Scan for the cell matching the given text and deliver its [X, Y] coordinate at center. 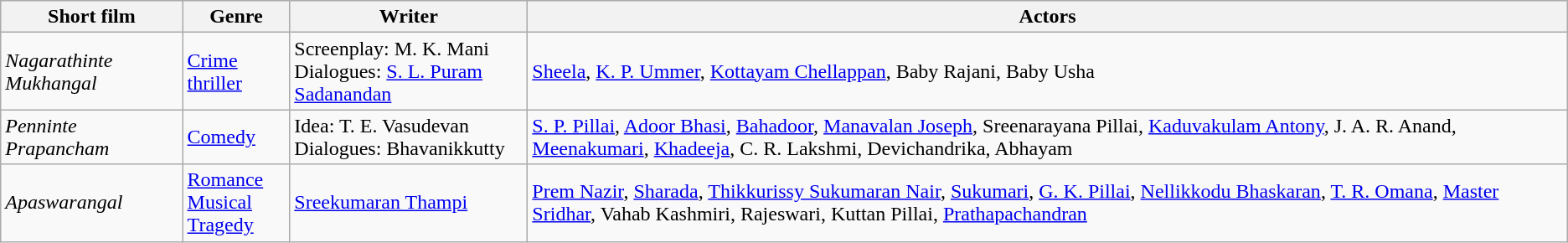
Nagarathinte Mukhangal [92, 71]
Penninte Prapancham [92, 137]
Screenplay: M. K. ManiDialogues: S. L. Puram Sadanandan [409, 71]
Short film [92, 17]
Sreekumaran Thampi [409, 203]
Genre [236, 17]
Writer [409, 17]
Actors [1047, 17]
Apaswarangal [92, 203]
Idea: T. E. VasudevanDialogues: Bhavanikkutty [409, 137]
Comedy [236, 137]
RomanceMusicalTragedy [236, 203]
Crime thriller [236, 71]
Sheela, K. P. Ummer, Kottayam Chellappan, Baby Rajani, Baby Usha [1047, 71]
